For the text-containing cell, return its midpoint in [x, y] coordinate format. 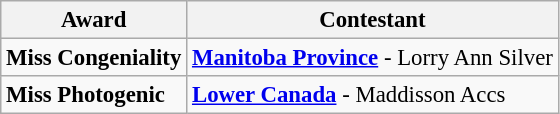
Miss Congeniality [94, 58]
Award [94, 20]
Lower Canada - Maddisson Accs [372, 95]
Manitoba Province - Lorry Ann Silver [372, 58]
Contestant [372, 20]
Miss Photogenic [94, 95]
